Provide the [x, y] coordinate of the cell's center where the given text is located.  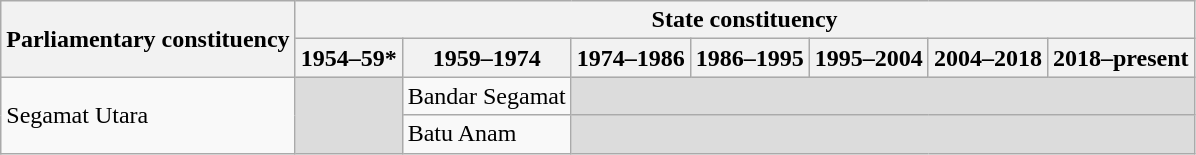
1954–59* [348, 58]
Parliamentary constituency [148, 39]
1974–1986 [630, 58]
2004–2018 [988, 58]
1959–1974 [486, 58]
1986–1995 [750, 58]
State constituency [744, 20]
1995–2004 [868, 58]
Bandar Segamat [486, 96]
Batu Anam [486, 134]
2018–present [1120, 58]
Segamat Utara [148, 115]
